Extract the (X, Y) coordinate from the center of the cell holding the provided text.  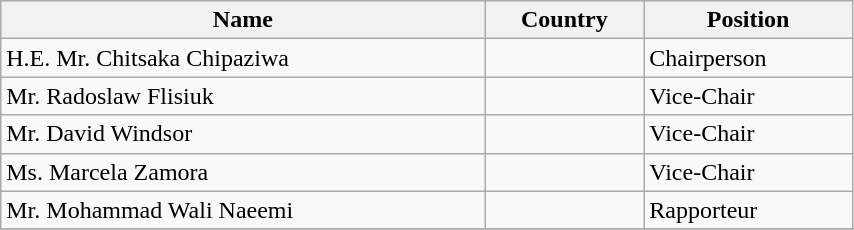
Ms. Marcela Zamora (243, 172)
H.E. Mr. Chitsaka Chipaziwa (243, 58)
Chairperson (748, 58)
Position (748, 20)
Name (243, 20)
Country (564, 20)
Mr. David Windsor (243, 134)
Rapporteur (748, 210)
Mr. Radoslaw Flisiuk (243, 96)
Mr. Mohammad Wali Naeemi (243, 210)
